Pinpoint the cell where the given text exists, returning its [X, Y] midpoint coordinate. 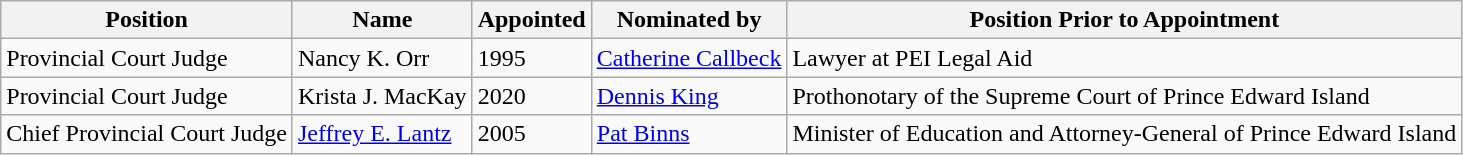
Prothonotary of the Supreme Court of Prince Edward Island [1124, 96]
Position Prior to Appointment [1124, 20]
Jeffrey E. Lantz [382, 134]
2005 [532, 134]
Lawyer at PEI Legal Aid [1124, 58]
Krista J. MacKay [382, 96]
Catherine Callbeck [689, 58]
Position [147, 20]
Chief Provincial Court Judge [147, 134]
1995 [532, 58]
Nancy K. Orr [382, 58]
Pat Binns [689, 134]
Minister of Education and Attorney-General of Prince Edward Island [1124, 134]
Dennis King [689, 96]
Appointed [532, 20]
Nominated by [689, 20]
Name [382, 20]
2020 [532, 96]
